Capture the cell that displays the provided text and extract its (X, Y) central coordinate. 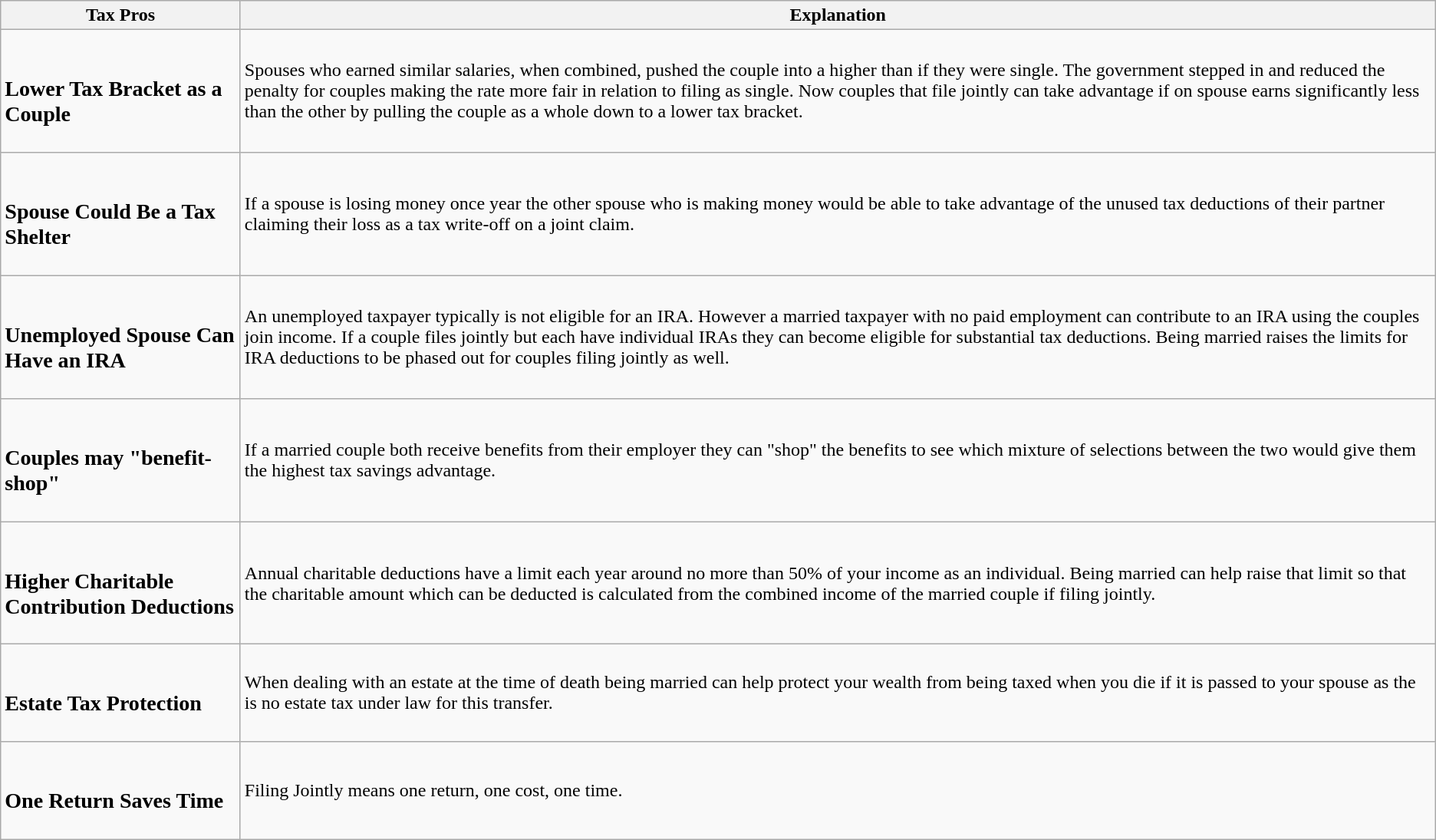
Tax Pros (121, 15)
Couples may "benefit-shop" (121, 460)
Explanation (838, 15)
Unemployed Spouse Can Have an IRA (121, 337)
Spouse Could Be a Tax Shelter (121, 214)
Lower Tax Bracket as a Couple (121, 91)
Estate Tax Protection (121, 693)
One Return Saves Time (121, 790)
Higher Charitable Contribution Deductions (121, 583)
Filing Jointly means one return, one cost, one time. (838, 790)
